Pinpoint the cell where the given text exists, returning its (x, y) midpoint coordinate. 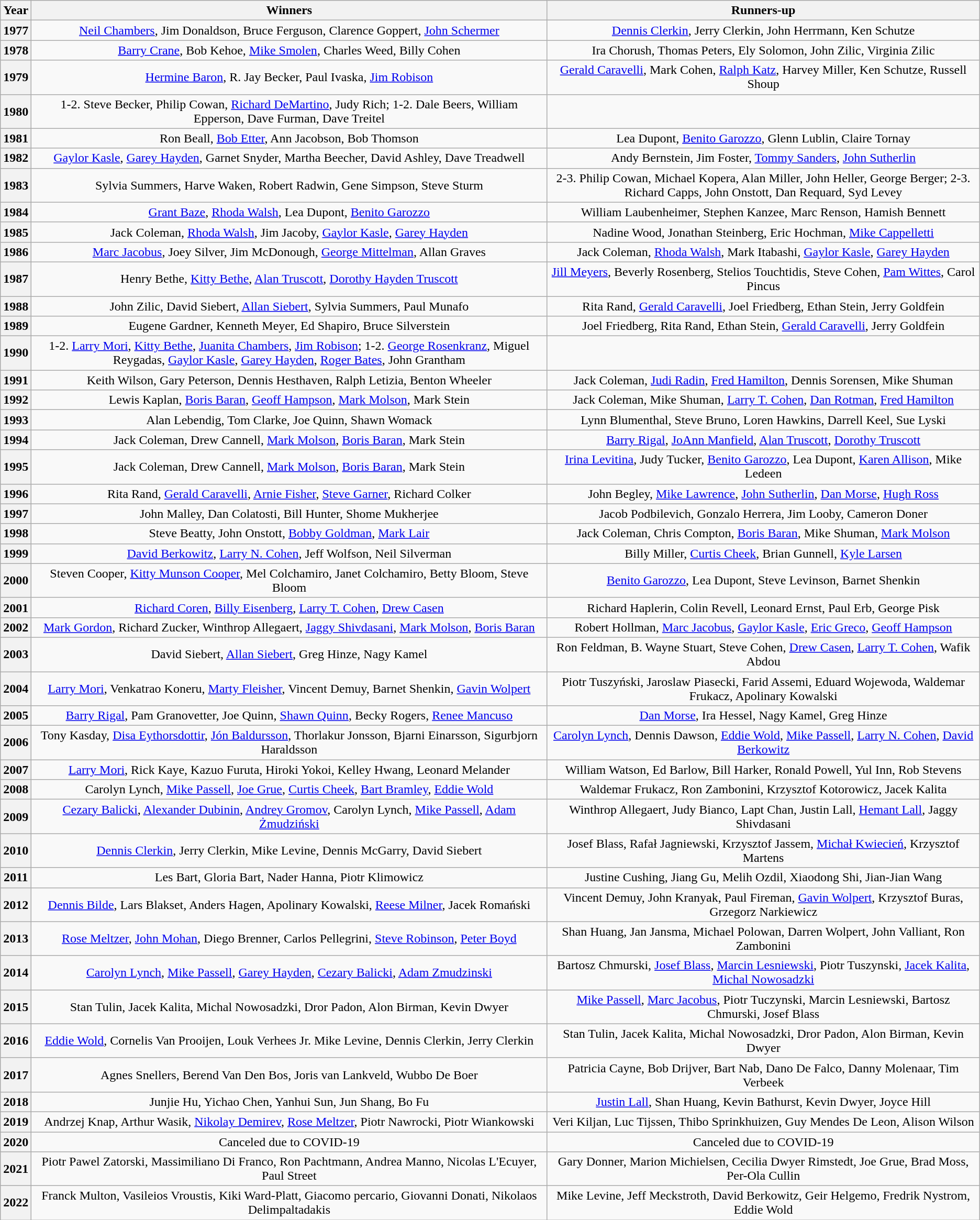
Vincent Demuy, John Kranyak, Paul Fireman, Gavin Wolpert, Krzysztof Buras, Grzegorz Narkiewicz (763, 905)
Ira Chorush, Thomas Peters, Ely Solomon, John Zilic, Virginia Zilic (763, 50)
Benito Garozzo, Lea Dupont, Steve Levinson, Barnet Shenkin (763, 580)
Steven Cooper, Kitty Munson Cooper, Mel Colchamiro, Janet Colchamiro, Betty Bloom, Steve Bloom (289, 580)
Carolyn Lynch, Mike Passell, Joe Grue, Curtis Cheek, Bart Bramley, Eddie Wold (289, 790)
Dennis Clerkin, Jerry Clerkin, Mike Levine, Dennis McGarry, David Siebert (289, 850)
2017 (16, 1074)
1989 (16, 326)
Jill Meyers, Beverly Rosenberg, Stelios Touchtidis, Steve Cohen, Pam Wittes, Carol Pincus (763, 279)
Gary Donner, Marion Michielsen, Cecilia Dwyer Rimstedt, Joe Grue, Brad Moss, Per-Ola Cullin (763, 1169)
Lea Dupont, Benito Garozzo, Glenn Lublin, Claire Tornay (763, 138)
2009 (16, 817)
2015 (16, 1006)
2006 (16, 742)
Lewis Kaplan, Boris Baran, Geoff Hampson, Mark Molson, Mark Stein (289, 400)
Dennis Bilde, Lars Blakset, Anders Hagen, Apolinary Kowalski, Reese Milner, Jacek Romański (289, 905)
Barry Crane, Bob Kehoe, Mike Smolen, Charles Weed, Billy Cohen (289, 50)
1987 (16, 279)
Winthrop Allegaert, Judy Bianco, Lapt Chan, Justin Lall, Hemant Lall, Jaggy Shivdasani (763, 817)
Agnes Snellers, Berend Van Den Bos, Joris van Lankveld, Wubbo De Boer (289, 1074)
1981 (16, 138)
Piotr Pawel Zatorski, Massimiliano Di Franco, Ron Pachtmann, Andrea Manno, Nicolas L'Ecuyer, Paul Street (289, 1169)
Barry Rigal, JoAnn Manfield, Alan Truscott, Dorothy Truscott (763, 440)
Sylvia Summers, Harve Waken, Robert Radwin, Gene Simpson, Steve Sturm (289, 185)
1996 (16, 494)
Steve Beatty, John Onstott, Bobby Goldman, Mark Lair (289, 534)
Winners (289, 10)
Tony Kasday, Disa Eythorsdottir, Jón Baldursson, Thorlakur Jonsson, Bjarni Einarsson, Sigurbjorn Haraldsson (289, 742)
2018 (16, 1102)
Rita Rand, Gerald Caravelli, Joel Friedberg, Ethan Stein, Jerry Goldfein (763, 306)
John Malley, Dan Colatosti, Bill Hunter, Shome Mukherjee (289, 514)
1988 (16, 306)
1986 (16, 252)
Jack Coleman, Chris Compton, Boris Baran, Mike Shuman, Mark Molson (763, 534)
Eddie Wold, Cornelis Van Prooijen, Louk Verhees Jr. Mike Levine, Dennis Clerkin, Jerry Clerkin (289, 1041)
Rita Rand, Gerald Caravelli, Arnie Fisher, Steve Garner, Richard Colker (289, 494)
1998 (16, 534)
1979 (16, 77)
1990 (16, 353)
1993 (16, 420)
Mark Gordon, Richard Zucker, Winthrop Allegaert, Jaggy Shivdasani, Mark Molson, Boris Baran (289, 627)
Patricia Cayne, Bob Drijver, Bart Nab, Dano De Falco, Danny Molenaar, Tim Verbeek (763, 1074)
Cezary Balicki, Alexander Dubinin, Andrey Gromov, Carolyn Lynch, Mike Passell, Adam Żmudziński (289, 817)
Neil Chambers, Jim Donaldson, Bruce Ferguson, Clarence Goppert, John Schermer (289, 30)
2-3. Philip Cowan, Michael Kopera, Alan Miller, John Heller, George Berger; 2-3. Richard Capps, John Onstott, Dan Requard, Syd Levey (763, 185)
2008 (16, 790)
Shan Huang, Jan Jansma, Michael Polowan, Darren Wolpert, John Valliant, Ron Zambonini (763, 938)
2002 (16, 627)
Richard Coren, Billy Eisenberg, Larry T. Cohen, Drew Casen (289, 607)
William Laubenheimer, Stephen Kanzee, Marc Renson, Hamish Bennett (763, 212)
2014 (16, 973)
Larry Mori, Rick Kaye, Kazuo Furuta, Hiroki Yokoi, Kelley Hwang, Leonard Melander (289, 770)
1982 (16, 158)
1980 (16, 111)
Gaylor Kasle, Garey Hayden, Garnet Snyder, Martha Beecher, David Ashley, Dave Treadwell (289, 158)
1997 (16, 514)
Larry Mori, Venkatrao Koneru, Marty Fleisher, Vincent Demuy, Barnet Shenkin, Gavin Wolpert (289, 688)
2003 (16, 655)
2016 (16, 1041)
Ron Beall, Bob Etter, Ann Jacobson, Bob Thomson (289, 138)
2010 (16, 850)
Jack Coleman, Mike Shuman, Larry T. Cohen, Dan Rotman, Fred Hamilton (763, 400)
2013 (16, 938)
Franck Multon, Vasileios Vroustis, Kiki Ward-Platt, Giacomo percario, Giovanni Donati, Nikolaos Delimpaltadakis (289, 1203)
Justine Cushing, Jiang Gu, Melih Ozdil, Xiaodong Shi, Jian-Jian Wang (763, 878)
Les Bart, Gloria Bart, Nader Hanna, Piotr Klimowicz (289, 878)
Junjie Hu, Yichao Chen, Yanhui Sun, Jun Shang, Bo Fu (289, 1102)
Keith Wilson, Gary Peterson, Dennis Hesthaven, Ralph Letizia, Benton Wheeler (289, 380)
Year (16, 10)
1992 (16, 400)
Andrzej Knap, Arthur Wasik, Nikolay Demirev, Rose Meltzer, Piotr Nawrocki, Piotr Wiankowski (289, 1122)
Alan Lebendig, Tom Clarke, Joe Quinn, Shawn Womack (289, 420)
1978 (16, 50)
Rose Meltzer, John Mohan, Diego Brenner, Carlos Pellegrini, Steve Robinson, Peter Boyd (289, 938)
Irina Levitina, Judy Tucker, Benito Garozzo, Lea Dupont, Karen Allison, Mike Ledeen (763, 467)
John Begley, Mike Lawrence, John Sutherlin, Dan Morse, Hugh Ross (763, 494)
Jack Coleman, Rhoda Walsh, Jim Jacoby, Gaylor Kasle, Garey Hayden (289, 232)
Richard Haplerin, Colin Revell, Leonard Ernst, Paul Erb, George Pisk (763, 607)
Nadine Wood, Jonathan Steinberg, Eric Hochman, Mike Cappelletti (763, 232)
David Siebert, Allan Siebert, Greg Hinze, Nagy Kamel (289, 655)
Lynn Blumenthal, Steve Bruno, Loren Hawkins, Darrell Keel, Sue Lyski (763, 420)
1977 (16, 30)
John Zilic, David Siebert, Allan Siebert, Sylvia Summers, Paul Munafo (289, 306)
2000 (16, 580)
Mike Passell, Marc Jacobus, Piotr Tuczynski, Marcin Lesniewski, Bartosz Chmurski, Josef Blass (763, 1006)
Robert Hollman, Marc Jacobus, Gaylor Kasle, Eric Greco, Geoff Hampson (763, 627)
Veri Kiljan, Luc Tijssen, Thibo Sprinkhuizen, Guy Mendes De Leon, Alison Wilson (763, 1122)
Carolyn Lynch, Dennis Dawson, Eddie Wold, Mike Passell, Larry N. Cohen, David Berkowitz (763, 742)
Waldemar Frukacz, Ron Zambonini, Krzysztof Kotorowicz, Jacek Kalita (763, 790)
2005 (16, 716)
Grant Baze, Rhoda Walsh, Lea Dupont, Benito Garozzo (289, 212)
1999 (16, 553)
Hermine Baron, R. Jay Becker, Paul Ivaska, Jim Robison (289, 77)
David Berkowitz, Larry N. Cohen, Jeff Wolfson, Neil Silverman (289, 553)
2004 (16, 688)
Piotr Tuszyński, Jaroslaw Piasecki, Farid Assemi, Eduard Wojewoda, Waldemar Frukacz, Apolinary Kowalski (763, 688)
Eugene Gardner, Kenneth Meyer, Ed Shapiro, Bruce Silverstein (289, 326)
William Watson, Ed Barlow, Bill Harker, Ronald Powell, Yul Inn, Rob Stevens (763, 770)
Jack Coleman, Rhoda Walsh, Mark Itabashi, Gaylor Kasle, Garey Hayden (763, 252)
Carolyn Lynch, Mike Passell, Garey Hayden, Cezary Balicki, Adam Zmudzinski (289, 973)
1995 (16, 467)
2007 (16, 770)
2021 (16, 1169)
1984 (16, 212)
Dennis Clerkin, Jerry Clerkin, John Herrmann, Ken Schutze (763, 30)
Gerald Caravelli, Mark Cohen, Ralph Katz, Harvey Miller, Ken Schutze, Russell Shoup (763, 77)
1-2. Steve Becker, Philip Cowan, Richard DeMartino, Judy Rich; 1-2. Dale Beers, William Epperson, Dave Furman, Dave Treitel (289, 111)
1994 (16, 440)
2022 (16, 1203)
Marc Jacobus, Joey Silver, Jim McDonough, George Mittelman, Allan Graves (289, 252)
Jack Coleman, Judi Radin, Fred Hamilton, Dennis Sorensen, Mike Shuman (763, 380)
1985 (16, 232)
2001 (16, 607)
Bartosz Chmurski, Josef Blass, Marcin Lesniewski, Piotr Tuszynski, Jacek Kalita, Michal Nowosadzki (763, 973)
Joel Friedberg, Rita Rand, Ethan Stein, Gerald Caravelli, Jerry Goldfein (763, 326)
Jacob Podbilevich, Gonzalo Herrera, Jim Looby, Cameron Doner (763, 514)
Runners-up (763, 10)
Billy Miller, Curtis Cheek, Brian Gunnell, Kyle Larsen (763, 553)
Dan Morse, Ira Hessel, Nagy Kamel, Greg Hinze (763, 716)
Henry Bethe, Kitty Bethe, Alan Truscott, Dorothy Hayden Truscott (289, 279)
Ron Feldman, B. Wayne Stuart, Steve Cohen, Drew Casen, Larry T. Cohen, Wafik Abdou (763, 655)
Josef Blass, Rafał Jagniewski, Krzysztof Jassem, Michał Kwiecień, Krzysztof Martens (763, 850)
Mike Levine, Jeff Meckstroth, David Berkowitz, Geir Helgemo, Fredrik Nystrom, Eddie Wold (763, 1203)
2011 (16, 878)
1991 (16, 380)
1983 (16, 185)
2012 (16, 905)
Barry Rigal, Pam Granovetter, Joe Quinn, Shawn Quinn, Becky Rogers, Renee Mancuso (289, 716)
Justin Lall, Shan Huang, Kevin Bathurst, Kevin Dwyer, Joyce Hill (763, 1102)
2019 (16, 1122)
Andy Bernstein, Jim Foster, Tommy Sanders, John Sutherlin (763, 158)
2020 (16, 1142)
